Output the [X, Y] coordinate of the center of the cell containing the given text.  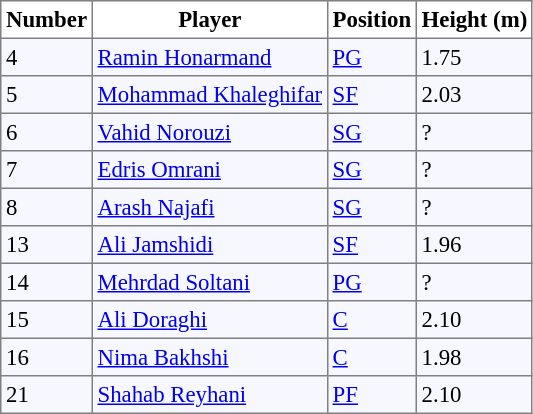
Nima Bakhshi [210, 357]
Ali Doraghi [210, 320]
13 [47, 245]
16 [47, 357]
Edris Omrani [210, 170]
Mohammad Khaleghifar [210, 95]
2.03 [474, 95]
6 [47, 132]
Shahab Reyhani [210, 395]
7 [47, 170]
14 [47, 282]
4 [47, 57]
Ali Jamshidi [210, 245]
Position [372, 20]
21 [47, 395]
8 [47, 207]
Height (m) [474, 20]
Ramin Honarmand [210, 57]
Vahid Norouzi [210, 132]
Arash Najafi [210, 207]
1.98 [474, 357]
PF [372, 395]
1.96 [474, 245]
Player [210, 20]
5 [47, 95]
Mehrdad Soltani [210, 282]
1.75 [474, 57]
15 [47, 320]
Number [47, 20]
